For the text-containing cell, return its midpoint in (X, Y) coordinate format. 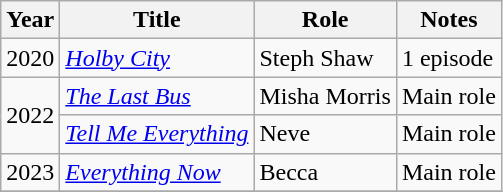
2020 (30, 58)
Title (157, 20)
2023 (30, 172)
Tell Me Everything (157, 134)
Notes (448, 20)
Role (325, 20)
1 episode (448, 58)
Everything Now (157, 172)
Holby City (157, 58)
Neve (325, 134)
Misha Morris (325, 96)
The Last Bus (157, 96)
2022 (30, 115)
Steph Shaw (325, 58)
Year (30, 20)
Becca (325, 172)
